Detect which cell encompasses the target text, then output its [x, y] center coordinate. 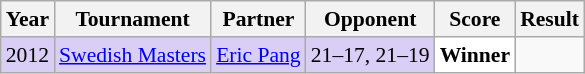
21–17, 21–19 [370, 55]
Winner [476, 55]
Eric Pang [258, 55]
Opponent [370, 19]
Partner [258, 19]
Swedish Masters [132, 55]
Tournament [132, 19]
Year [28, 19]
2012 [28, 55]
Result [550, 19]
Score [476, 19]
